From the cell containing the given text, extract its center point as [X, Y] coordinate. 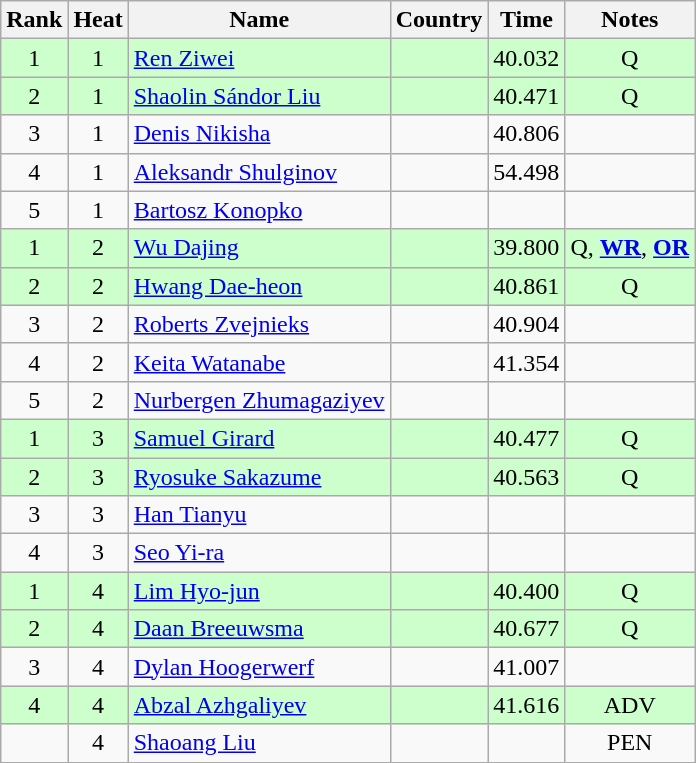
41.007 [526, 667]
Hwang Dae-heon [259, 286]
Keita Watanabe [259, 362]
Shaolin Sándor Liu [259, 96]
Time [526, 20]
Wu Dajing [259, 248]
PEN [630, 743]
Nurbergen Zhumagaziyev [259, 400]
40.032 [526, 58]
Notes [630, 20]
Denis Nikisha [259, 134]
Heat [98, 20]
Han Tianyu [259, 515]
Daan Breeuwsma [259, 629]
Dylan Hoogerwerf [259, 667]
40.806 [526, 134]
Ren Ziwei [259, 58]
40.904 [526, 324]
40.861 [526, 286]
Aleksandr Shulginov [259, 172]
ADV [630, 705]
Samuel Girard [259, 438]
40.677 [526, 629]
Seo Yi-ra [259, 553]
40.563 [526, 477]
Ryosuke Sakazume [259, 477]
Lim Hyo-jun [259, 591]
Roberts Zvejnieks [259, 324]
Shaoang Liu [259, 743]
41.616 [526, 705]
40.477 [526, 438]
Bartosz Konopko [259, 210]
Name [259, 20]
Q, WR, OR [630, 248]
41.354 [526, 362]
Country [439, 20]
40.400 [526, 591]
39.800 [526, 248]
Rank [34, 20]
Abzal Azhgaliyev [259, 705]
54.498 [526, 172]
40.471 [526, 96]
